Locate the cell with the specified text and output its (X, Y) center coordinate. 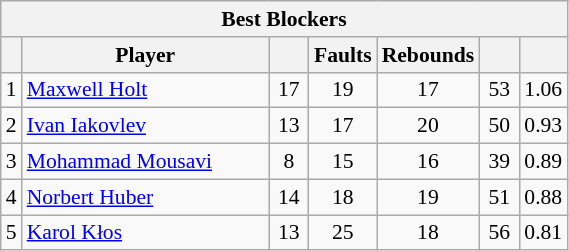
0.89 (543, 162)
0.81 (543, 233)
8 (289, 162)
50 (499, 126)
Player (146, 55)
56 (499, 233)
Faults (343, 55)
Ivan Iakovlev (146, 126)
0.88 (543, 197)
Rebounds (428, 55)
5 (12, 233)
1 (12, 90)
20 (428, 126)
25 (343, 233)
Maxwell Holt (146, 90)
Best Blockers (284, 19)
14 (289, 197)
4 (12, 197)
51 (499, 197)
1.06 (543, 90)
0.93 (543, 126)
Norbert Huber (146, 197)
53 (499, 90)
15 (343, 162)
Karol Kłos (146, 233)
16 (428, 162)
3 (12, 162)
2 (12, 126)
39 (499, 162)
Mohammad Mousavi (146, 162)
